For the text-containing cell, return its midpoint in [X, Y] coordinate format. 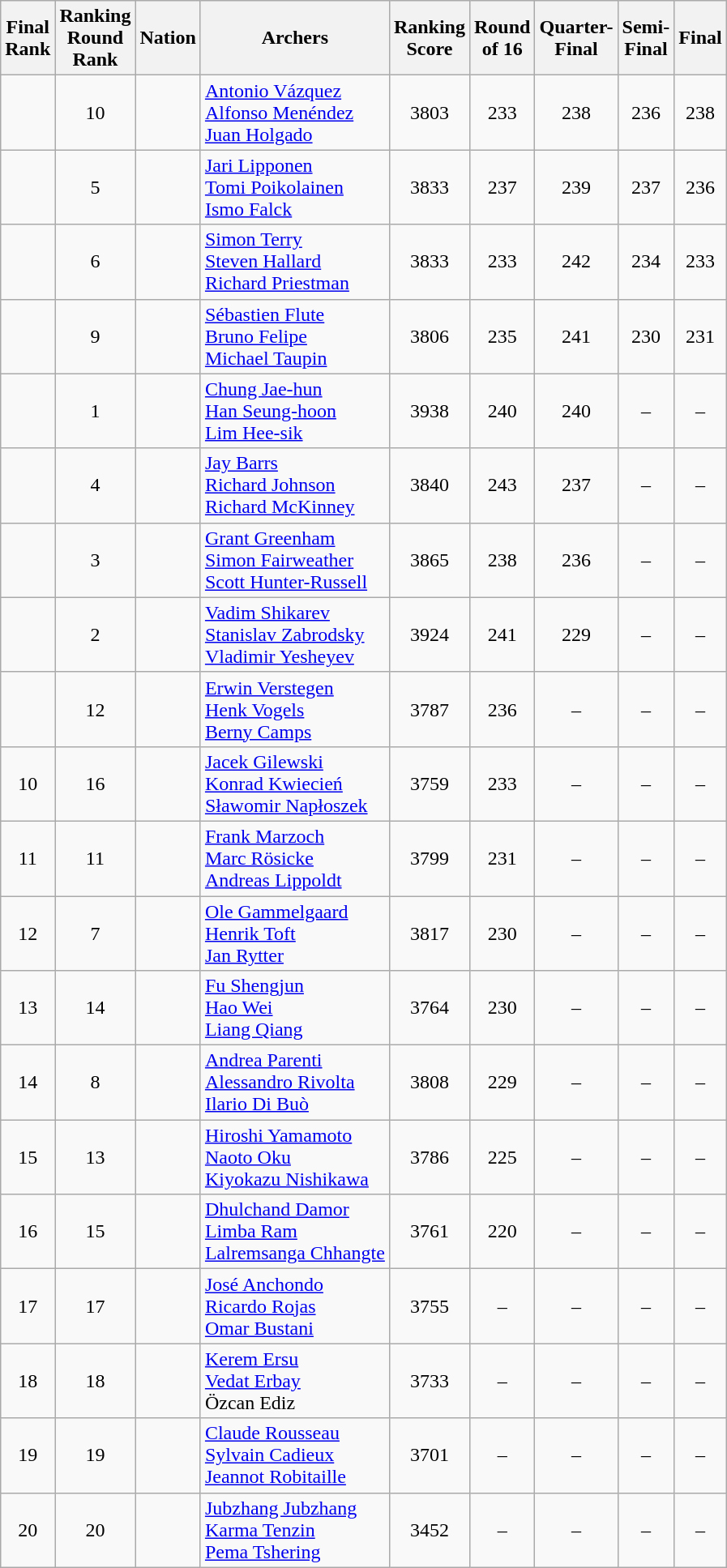
Final Rank [28, 38]
3924 [430, 634]
3799 [430, 858]
3808 [430, 1083]
Kerem Ersu Vedat Erbay Özcan Ediz [295, 1381]
Grant Greenham Simon Fairweather Scott Hunter-Russell [295, 560]
Erwin Verstegen Henk Vogels Berny Camps [295, 709]
Sébastien Flute Bruno Felipe Michael Taupin [295, 336]
3759 [430, 784]
Vadim Shikarev Stanislav Zabrodsky Vladimir Yesheyev [295, 634]
Jari Lipponen Tomi Poikolainen Ismo Falck [295, 187]
Final [700, 38]
4 [96, 485]
Claude Rousseau Sylvain Cadieux Jeannot Robitaille [295, 1455]
3764 [430, 1008]
Chung Jae-hun Han Seung-hoon Lim Hee-sik [295, 411]
235 [502, 336]
8 [96, 1083]
234 [646, 262]
Ranking Round Rank [96, 38]
Frank Marzoch Marc Rösicke Andreas Lippoldt [295, 858]
7 [96, 934]
5 [96, 187]
3840 [430, 485]
3733 [430, 1381]
Simon Terry Steven Hallard Richard Priestman [295, 262]
Ranking Score [430, 38]
Jay Barrs Richard Johnson Richard McKinney [295, 485]
3817 [430, 934]
6 [96, 262]
3803 [430, 113]
Quarter-Final [576, 38]
3452 [430, 1530]
Hiroshi Yamamoto Naoto Oku Kiyokazu Nishikawa [295, 1157]
Roundof 16 [502, 38]
Semi-Final [646, 38]
1 [96, 411]
Fu Shengjun Hao Wei Liang Qiang [295, 1008]
Nation [168, 38]
3938 [430, 411]
3761 [430, 1232]
Dhulchand Damor Limba Ram Lalremsanga Chhangte [295, 1232]
Jacek Gilewski Konrad Kwiecień Sławomir Napłoszek [295, 784]
José Anchondo Ricardo Rojas Omar Bustani [295, 1306]
3787 [430, 709]
Archers [295, 38]
Antonio Vázquez Alfonso Menéndez Juan Holgado [295, 113]
243 [502, 485]
Ole Gammelgaard Henrik Toft Jan Rytter [295, 934]
239 [576, 187]
225 [502, 1157]
220 [502, 1232]
3 [96, 560]
3701 [430, 1455]
9 [96, 336]
3806 [430, 336]
242 [576, 262]
2 [96, 634]
Jubzhang Jubzhang Karma Tenzin Pema Tshering [295, 1530]
3786 [430, 1157]
Andrea Parenti Alessandro Rivolta Ilario Di Buò [295, 1083]
3755 [430, 1306]
3865 [430, 560]
